From the cell containing the given text, extract its center point as [X, Y] coordinate. 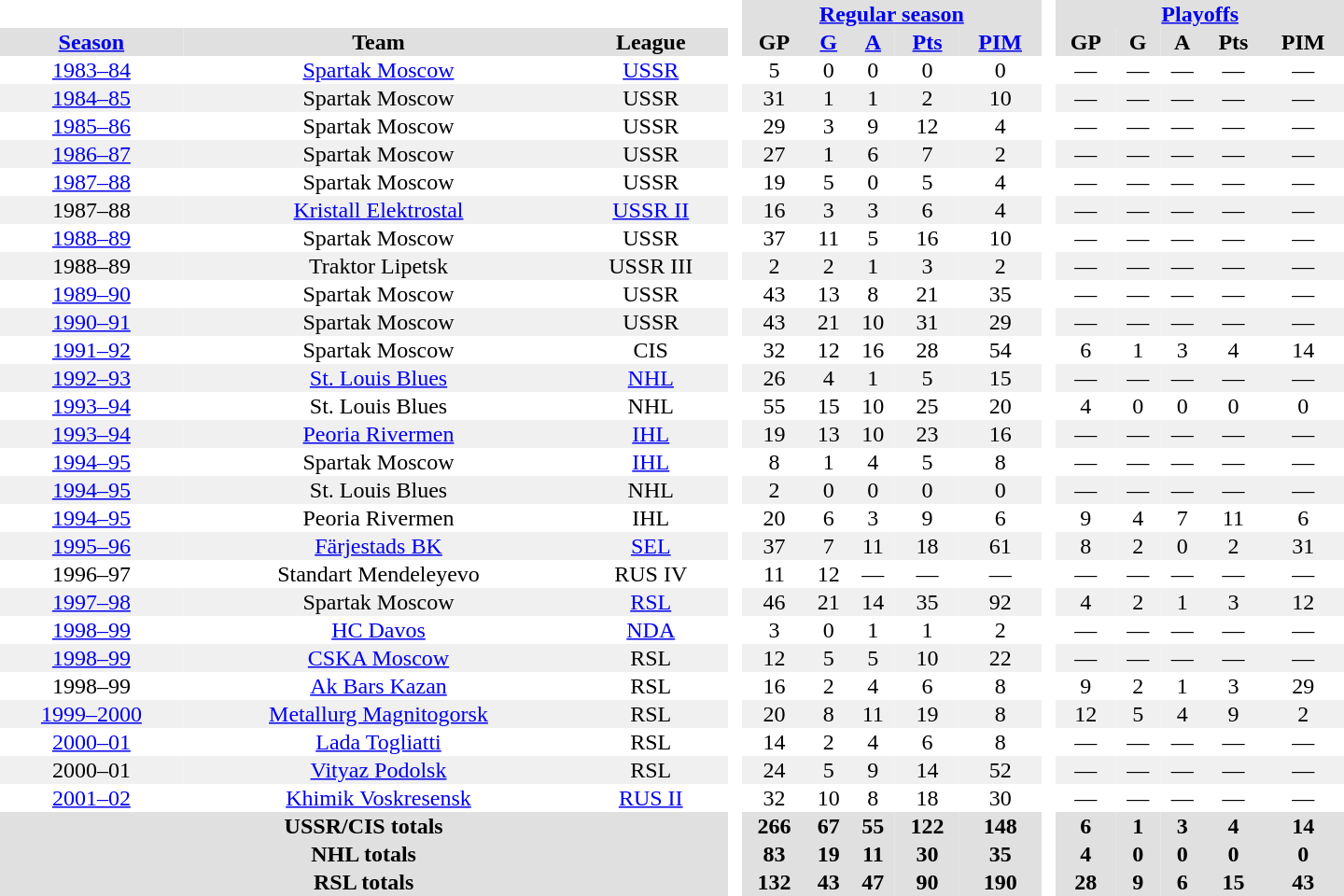
1997–98 [91, 602]
1984–85 [91, 98]
52 [1001, 770]
67 [829, 826]
Season [91, 42]
122 [928, 826]
266 [775, 826]
SEL [651, 546]
27 [775, 154]
54 [1001, 350]
NDA [651, 630]
90 [928, 882]
1985–86 [91, 126]
1996–97 [91, 574]
1992–93 [91, 378]
1990–91 [91, 322]
Färjestads BK [379, 546]
47 [874, 882]
22 [1001, 658]
Traktor Lipetsk [379, 266]
RSL totals [364, 882]
Kristall Elektrostal [379, 210]
46 [775, 602]
1999–2000 [91, 714]
26 [775, 378]
Team [379, 42]
USSR II [651, 210]
League [651, 42]
24 [775, 770]
USSR/CIS totals [364, 826]
Lada Togliatti [379, 742]
CSKA Moscow [379, 658]
Metallurg Magnitogorsk [379, 714]
1995–96 [91, 546]
Playoffs [1200, 14]
Vityaz Podolsk [379, 770]
1991–92 [91, 350]
1986–87 [91, 154]
23 [928, 434]
83 [775, 854]
61 [1001, 546]
190 [1001, 882]
148 [1001, 826]
Ak Bars Kazan [379, 686]
Khimik Voskresensk [379, 798]
RUS IV [651, 574]
25 [928, 406]
1989–90 [91, 294]
RUS II [651, 798]
1983–84 [91, 70]
2001–02 [91, 798]
132 [775, 882]
Regular season [891, 14]
Standart Mendeleyevo [379, 574]
USSR III [651, 266]
CIS [651, 350]
HC Davos [379, 630]
NHL totals [364, 854]
92 [1001, 602]
